Return the (x, y) coordinate for the center point of the cell that contains the specified text.  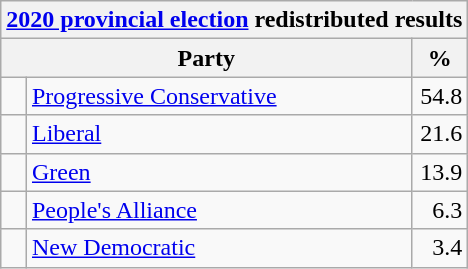
Liberal (218, 134)
Party (206, 58)
3.4 (440, 248)
Green (218, 172)
54.8 (440, 96)
New Democratic (218, 248)
13.9 (440, 172)
% (440, 58)
21.6 (440, 134)
6.3 (440, 210)
Progressive Conservative (218, 96)
People's Alliance (218, 210)
2020 provincial election redistributed results (234, 20)
